Find where the given text appears and provide that cell's center as [X, Y] coordinate. 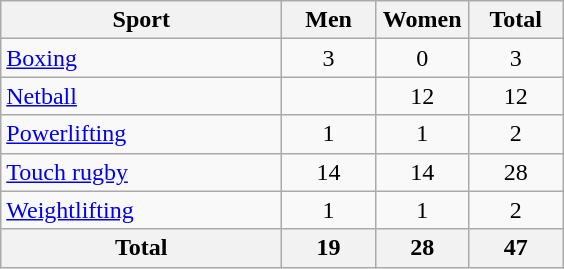
Women [422, 20]
Touch rugby [142, 172]
Netball [142, 96]
Weightlifting [142, 210]
Boxing [142, 58]
Sport [142, 20]
Men [329, 20]
19 [329, 248]
Powerlifting [142, 134]
47 [516, 248]
0 [422, 58]
